Provide the (x, y) coordinate of the cell's center where the given text is located.  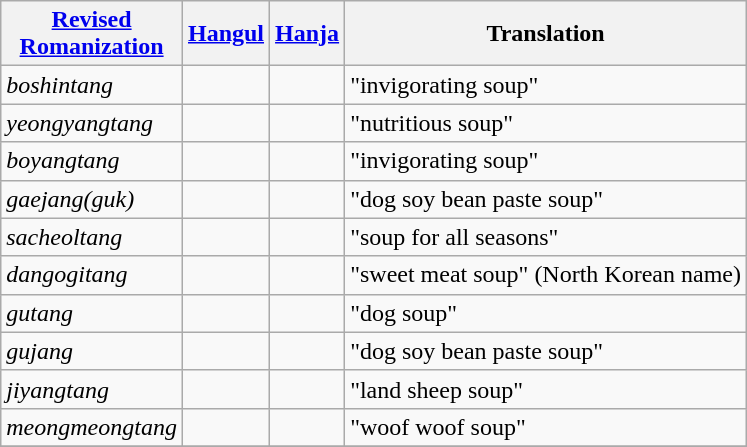
boyangtang (92, 161)
"land sheep soup" (546, 389)
dangogitang (92, 275)
jiyangtang (92, 389)
"nutritious soup" (546, 123)
"soup for all seasons" (546, 237)
RevisedRomanization (92, 34)
sacheoltang (92, 237)
meongmeongtang (92, 427)
gutang (92, 313)
"dog soup" (546, 313)
gujang (92, 351)
"woof woof soup" (546, 427)
"sweet meat soup" (North Korean name) (546, 275)
Hangul (226, 34)
Translation (546, 34)
boshintang (92, 85)
Hanja (308, 34)
gaejang(guk) (92, 199)
yeongyangtang (92, 123)
